Determine the [x, y] coordinate at the center of the cell enclosing the given text.  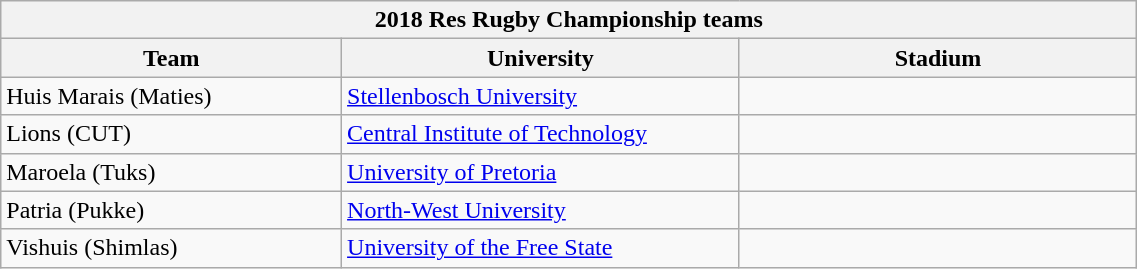
University of the Free State [541, 248]
Huis Marais (Maties) [172, 96]
North-West University [541, 210]
University of Pretoria [541, 172]
Patria (Pukke) [172, 210]
2018 Res Rugby Championship teams [569, 20]
Lions (CUT) [172, 134]
Vishuis (Shimlas) [172, 248]
Stadium [938, 58]
Team [172, 58]
Maroela (Tuks) [172, 172]
University [541, 58]
Central Institute of Technology [541, 134]
Stellenbosch University [541, 96]
